Detect which cell encompasses the target text, then output its [X, Y] center coordinate. 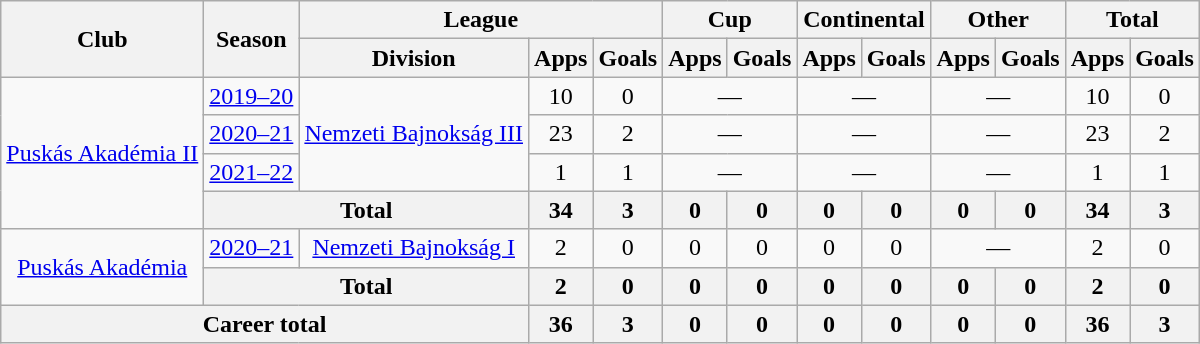
Cup [730, 20]
Career total [265, 324]
Continental [864, 20]
Other [998, 20]
2021–22 [252, 172]
Club [102, 39]
Season [252, 39]
2019–20 [252, 96]
League [481, 20]
Puskás Akadémia [102, 267]
Puskás Akadémia II [102, 153]
Nemzeti Bajnokság I [414, 248]
Division [414, 58]
Nemzeti Bajnokság III [414, 134]
